Capture the cell that displays the provided text and extract its (x, y) central coordinate. 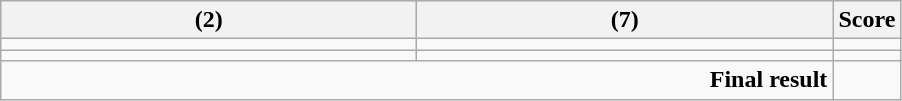
Score (867, 20)
Final result (417, 80)
(2) (209, 20)
(7) (625, 20)
